Provide the [X, Y] coordinate of the cell's center where the given text is located.  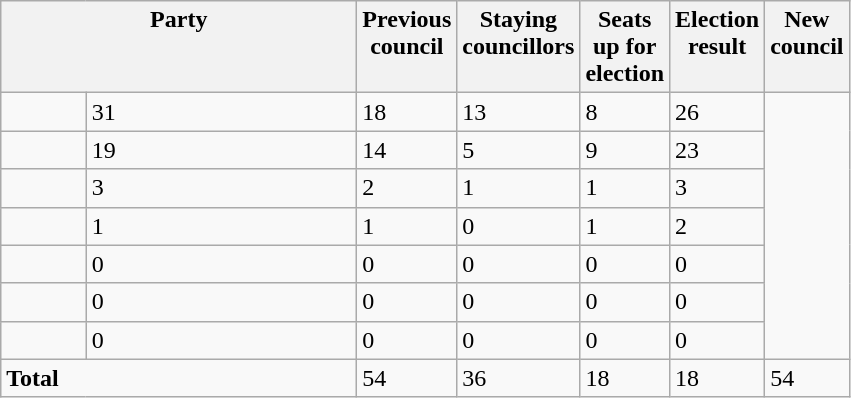
36 [518, 378]
26 [718, 112]
Previous council [407, 47]
Staying councillors [518, 47]
9 [625, 150]
5 [518, 150]
8 [625, 112]
23 [718, 150]
Seats up for election [625, 47]
Total [179, 378]
New council [807, 47]
13 [518, 112]
14 [407, 150]
Party [179, 47]
19 [222, 150]
31 [222, 112]
Election result [718, 47]
